Output the [x, y] coordinate of the center of the cell containing the given text.  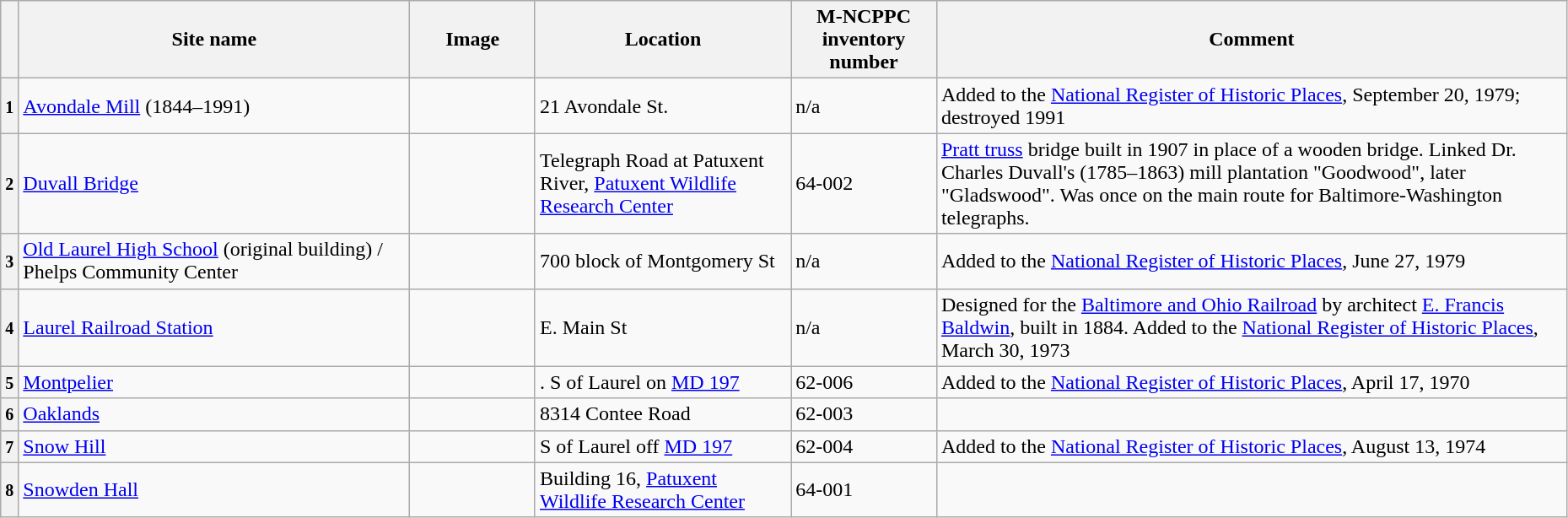
Added to the National Register of Historic Places, June 27, 1979 [1252, 262]
700 block of Montgomery St [663, 262]
Laurel Railroad Station [214, 327]
Montpelier [214, 382]
4 [10, 327]
Comment [1252, 40]
64-002 [864, 184]
Snowden Hall [214, 489]
7 [10, 446]
5 [10, 382]
Telegraph Road at Patuxent River, Patuxent Wildlife Research Center [663, 184]
Building 16, Patuxent Wildlife Research Center [663, 489]
Site name [214, 40]
62-003 [864, 414]
8 [10, 489]
62-006 [864, 382]
62-004 [864, 446]
6 [10, 414]
64-001 [864, 489]
21 Avondale St. [663, 106]
. S of Laurel on MD 197 [663, 382]
S of Laurel off MD 197 [663, 446]
2 [10, 184]
Added to the National Register of Historic Places, September 20, 1979; destroyed 1991 [1252, 106]
M-NCPPC inventory number [864, 40]
Location [663, 40]
Snow Hill [214, 446]
E. Main St [663, 327]
8314 Contee Road [663, 414]
3 [10, 262]
1 [10, 106]
Added to the National Register of Historic Places, April 17, 1970 [1252, 382]
Duvall Bridge [214, 184]
Old Laurel High School (original building) / Phelps Community Center [214, 262]
Avondale Mill (1844–1991) [214, 106]
Oaklands [214, 414]
Added to the National Register of Historic Places, August 13, 1974 [1252, 446]
Image [472, 40]
